Extract the (x, y) coordinate from the center of the cell holding the provided text.  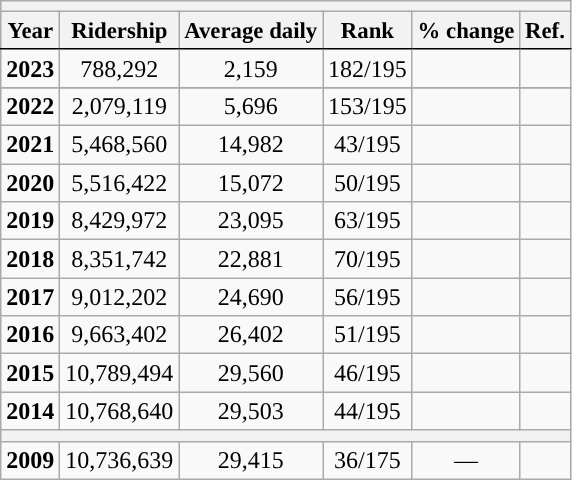
14,982 (251, 145)
2009 (30, 460)
2018 (30, 259)
15,072 (251, 183)
Ref. (545, 31)
182/195 (368, 68)
788,292 (120, 68)
8,351,742 (120, 259)
29,560 (251, 373)
50/195 (368, 183)
24,690 (251, 297)
2016 (30, 335)
22,881 (251, 259)
70/195 (368, 259)
9,663,402 (120, 335)
2,079,119 (120, 106)
36/175 (368, 460)
43/195 (368, 145)
29,415 (251, 460)
Year (30, 31)
10,768,640 (120, 411)
56/195 (368, 297)
44/195 (368, 411)
Rank (368, 31)
2020 (30, 183)
2017 (30, 297)
% change (466, 31)
— (466, 460)
2021 (30, 145)
2015 (30, 373)
10,789,494 (120, 373)
153/195 (368, 106)
26,402 (251, 335)
63/195 (368, 221)
10,736,639 (120, 460)
Ridership (120, 31)
46/195 (368, 373)
29,503 (251, 411)
Average daily (251, 31)
5,516,422 (120, 183)
5,696 (251, 106)
9,012,202 (120, 297)
2022 (30, 106)
2014 (30, 411)
51/195 (368, 335)
2,159 (251, 68)
8,429,972 (120, 221)
2019 (30, 221)
23,095 (251, 221)
2023 (30, 68)
5,468,560 (120, 145)
